From the cell containing the given text, extract its center point as [x, y] coordinate. 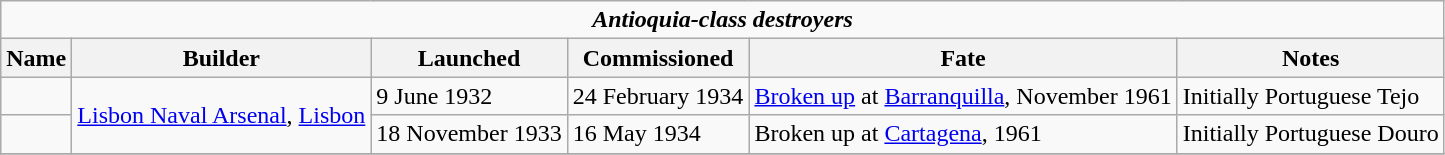
16 May 1934 [658, 134]
24 February 1934 [658, 96]
9 June 1932 [469, 96]
Name [36, 58]
Commissioned [658, 58]
Broken up at Cartagena, 1961 [963, 134]
Initially Portuguese Douro [1310, 134]
Lisbon Naval Arsenal, Lisbon [222, 115]
Fate [963, 58]
Launched [469, 58]
Notes [1310, 58]
Initially Portuguese Tejo [1310, 96]
18 November 1933 [469, 134]
Broken up at Barranquilla, November 1961 [963, 96]
Builder [222, 58]
Antioquia-class destroyers [722, 20]
